Return (x, y) of the center of cell containing provided text 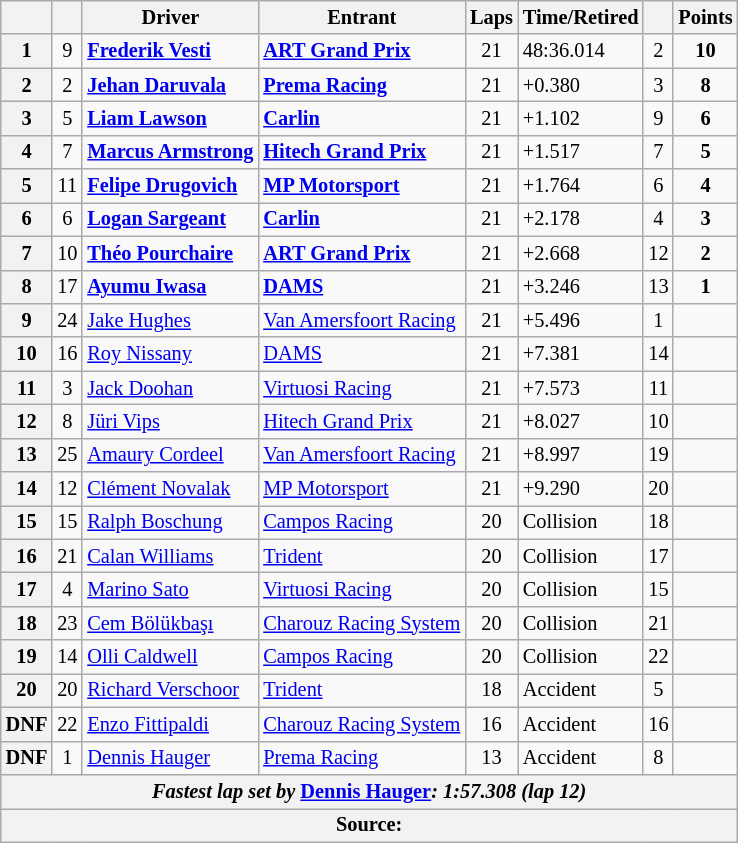
+8.027 (581, 421)
Théo Pourchaire (170, 253)
+1.517 (581, 152)
Roy Nissany (170, 354)
Logan Sargeant (170, 219)
+7.573 (581, 388)
Ralph Boschung (170, 522)
Jake Hughes (170, 320)
Dennis Hauger (170, 758)
Marino Sato (170, 589)
Jack Doohan (170, 388)
Fastest lap set by Dennis Hauger: 1:57.308 (lap 12) (370, 791)
Frederik Vesti (170, 51)
+2.668 (581, 253)
+1.764 (581, 186)
Enzo Fittipaldi (170, 724)
Points (705, 17)
+2.178 (581, 219)
Marcus Armstrong (170, 152)
Olli Caldwell (170, 657)
Jehan Daruvala (170, 85)
23 (67, 623)
+8.997 (581, 455)
Clément Novalak (170, 489)
Liam Lawson (170, 118)
Driver (170, 17)
Ayumu Iwasa (170, 287)
+9.290 (581, 489)
Cem Bölükbaşı (170, 623)
Richard Verschoor (170, 690)
Jüri Vips (170, 421)
Amaury Cordeel (170, 455)
+5.496 (581, 320)
+0.380 (581, 85)
Calan Williams (170, 556)
48:36.014 (581, 51)
Entrant (362, 17)
Felipe Drugovich (170, 186)
Laps (492, 17)
Source: (370, 825)
Time/Retired (581, 17)
+1.102 (581, 118)
24 (67, 320)
25 (67, 455)
+7.381 (581, 354)
+3.246 (581, 287)
